Search for the cell housing the specified text and yield its [X, Y] center coordinate. 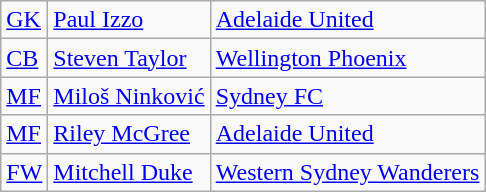
CB [24, 58]
Mitchell Duke [129, 172]
Western Sydney Wanderers [348, 172]
Wellington Phoenix [348, 58]
Riley McGree [129, 134]
Steven Taylor [129, 58]
Paul Izzo [129, 20]
GK [24, 20]
Miloš Ninković [129, 96]
Sydney FC [348, 96]
FW [24, 172]
